Pinpoint the cell where the given text exists, returning its (X, Y) midpoint coordinate. 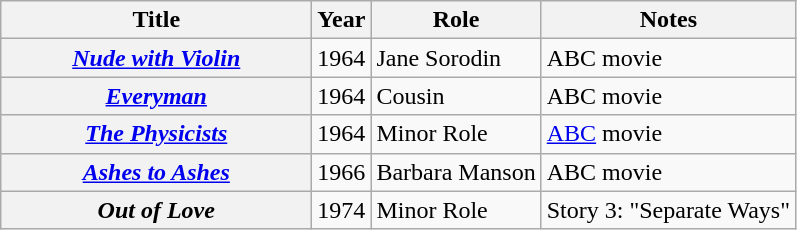
Ashes to Ashes (156, 172)
Notes (668, 20)
Year (342, 20)
1966 (342, 172)
The Physicists (156, 134)
Story 3: "Separate Ways" (668, 210)
Role (456, 20)
Title (156, 20)
Everyman (156, 96)
Out of Love (156, 210)
Nude with Violin (156, 58)
Jane Sorodin (456, 58)
Barbara Manson (456, 172)
Cousin (456, 96)
1974 (342, 210)
